Output the (X, Y) coordinate of the center of the cell containing the given text.  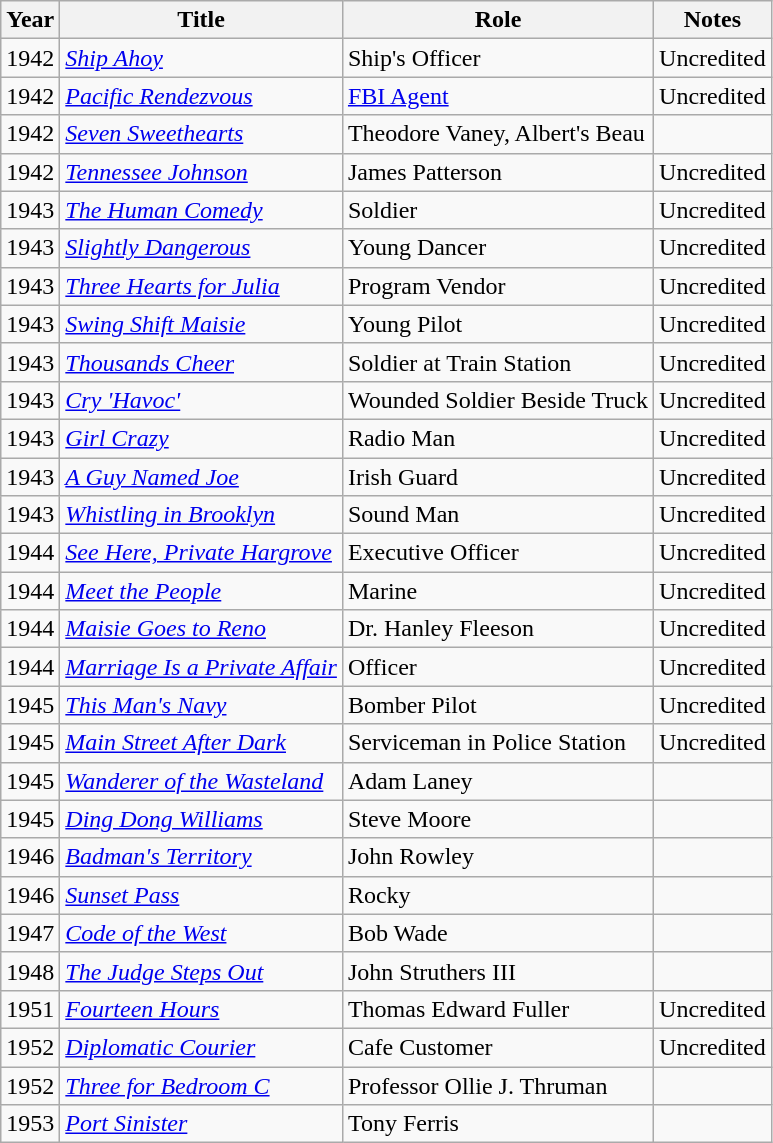
Badman's Territory (202, 857)
1953 (30, 1124)
Tony Ferris (498, 1124)
Thousands Cheer (202, 362)
Young Pilot (498, 324)
Marine (498, 591)
Ship Ahoy (202, 58)
Bomber Pilot (498, 705)
Sound Man (498, 515)
Three for Bedroom C (202, 1085)
Whistling in Brooklyn (202, 515)
Steve Moore (498, 819)
Dr. Hanley Fleeson (498, 629)
Maisie Goes to Reno (202, 629)
Sunset Pass (202, 895)
Seven Sweethearts (202, 134)
1947 (30, 933)
Theodore Vaney, Albert's Beau (498, 134)
Swing Shift Maisie (202, 324)
Notes (713, 20)
See Here, Private Hargrove (202, 553)
John Rowley (498, 857)
Tennessee Johnson (202, 172)
FBI Agent (498, 96)
John Struthers III (498, 971)
Adam Laney (498, 781)
Program Vendor (498, 286)
1951 (30, 1009)
The Judge Steps Out (202, 971)
Cafe Customer (498, 1047)
Title (202, 20)
Slightly Dangerous (202, 248)
Cry 'Havoc' (202, 400)
Fourteen Hours (202, 1009)
Main Street After Dark (202, 743)
Meet the People (202, 591)
Code of the West (202, 933)
Soldier (498, 210)
James Patterson (498, 172)
Bob Wade (498, 933)
Port Sinister (202, 1124)
Ship's Officer (498, 58)
Marriage Is a Private Affair (202, 667)
Role (498, 20)
Diplomatic Courier (202, 1047)
Wounded Soldier Beside Truck (498, 400)
Thomas Edward Fuller (498, 1009)
Ding Dong Williams (202, 819)
Executive Officer (498, 553)
Wanderer of the Wasteland (202, 781)
Rocky (498, 895)
Girl Crazy (202, 438)
1948 (30, 971)
Officer (498, 667)
Soldier at Train Station (498, 362)
Year (30, 20)
Irish Guard (498, 477)
Young Dancer (498, 248)
The Human Comedy (202, 210)
Pacific Rendezvous (202, 96)
A Guy Named Joe (202, 477)
Serviceman in Police Station (498, 743)
Three Hearts for Julia (202, 286)
This Man's Navy (202, 705)
Radio Man (498, 438)
Professor Ollie J. Thruman (498, 1085)
